Return (x, y) of the center of cell containing provided text 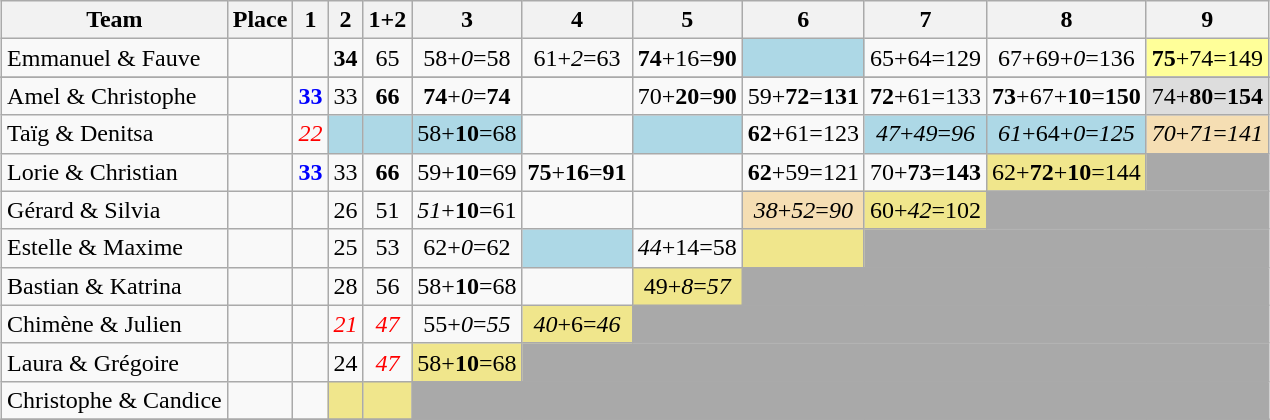
60+42=102 (925, 210)
Chimène & Julien (115, 324)
75+16=91 (577, 172)
Amel & Christophe (115, 96)
Bastian & Katrina (115, 286)
62+0=62 (467, 248)
70+20=90 (687, 96)
40+6=46 (577, 324)
4 (577, 20)
44+14=58 (687, 248)
49+8=57 (687, 286)
61+64+0=125 (1067, 134)
62+72+10=144 (1067, 172)
1+2 (388, 20)
2 (346, 20)
6 (803, 20)
59+10=69 (467, 172)
Taïg & Denitsa (115, 134)
70+71=141 (1207, 134)
59+72=131 (803, 96)
47+49=96 (925, 134)
58+0=58 (467, 58)
Place (260, 20)
62+59=121 (803, 172)
8 (1067, 20)
55+0=55 (467, 324)
67+69+0=136 (1067, 58)
65+64=129 (925, 58)
72+61=133 (925, 96)
38+52=90 (803, 210)
3 (467, 20)
74+0=74 (467, 96)
22 (310, 134)
73+67+10=150 (1067, 96)
7 (925, 20)
5 (687, 20)
26 (346, 210)
Team (115, 20)
Emmanuel & Fauve (115, 58)
65 (388, 58)
24 (346, 362)
1 (310, 20)
25 (346, 248)
28 (346, 286)
74+16=90 (687, 58)
9 (1207, 20)
34 (346, 58)
Lorie & Christian (115, 172)
Estelle & Maxime (115, 248)
53 (388, 248)
21 (346, 324)
51+10=61 (467, 210)
Christophe & Candice (115, 400)
62+61=123 (803, 134)
74+80=154 (1207, 96)
70+73=143 (925, 172)
Gérard & Silvia (115, 210)
51 (388, 210)
61+2=63 (577, 58)
56 (388, 286)
Laura & Grégoire (115, 362)
75+74=149 (1207, 58)
